Locate the cell with the specified text and output its [x, y] center coordinate. 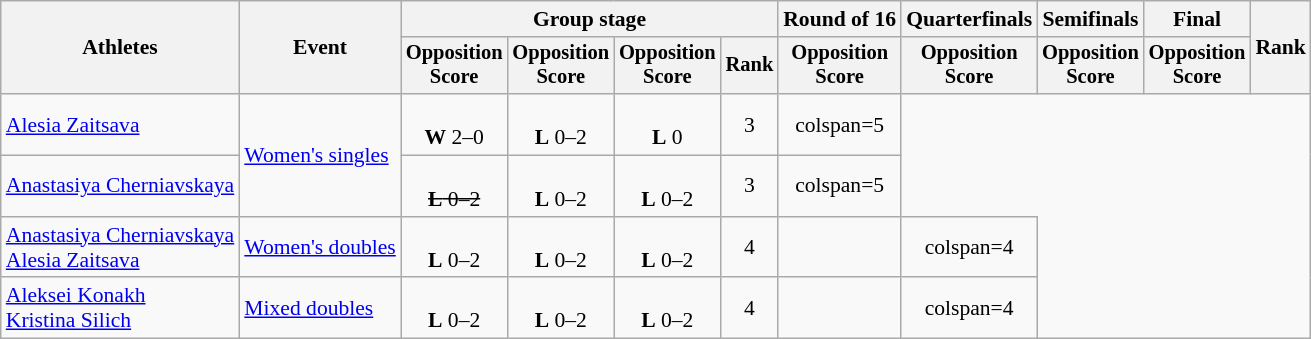
Group stage [590, 19]
Event [320, 48]
Women's singles [320, 155]
Anastasiya CherniavskayaAlesia Zaitsava [120, 248]
Semifinals [1090, 19]
Mixed doubles [320, 308]
Aleksei KonakhKristina Silich [120, 308]
Women's doubles [320, 248]
L 0 [668, 124]
Alesia Zaitsava [120, 124]
Round of 16 [840, 19]
Athletes [120, 48]
Anastasiya Cherniavskaya [120, 186]
Quarterfinals [969, 19]
Final [1198, 19]
W 2–0 [454, 124]
